Locate the cell with the specified text and output its [X, Y] center coordinate. 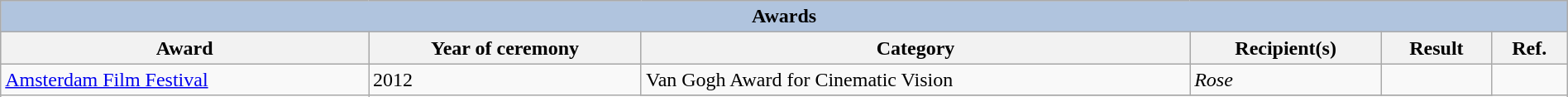
Year of ceremony [505, 48]
Ref. [1529, 48]
Result [1437, 48]
Recipient(s) [1286, 48]
Rose [1286, 80]
Amsterdam Film Festival [185, 80]
Category [915, 48]
Awards [784, 17]
Van Gogh Award for Cinematic Vision [915, 80]
2012 [505, 80]
Award [185, 48]
